Output the [x, y] coordinate of the center of the cell containing the given text.  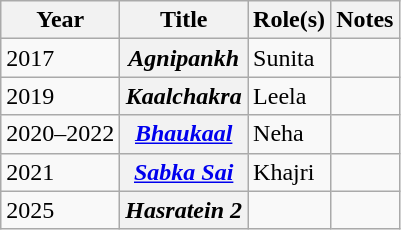
Role(s) [290, 20]
Khajri [290, 172]
Leela [290, 96]
2017 [60, 58]
2019 [60, 96]
Kaalchakra [184, 96]
Bhaukaal [184, 134]
2025 [60, 210]
Agnipankh [184, 58]
Notes [365, 20]
Hasratein 2 [184, 210]
Year [60, 20]
Sabka Sai [184, 172]
2020–2022 [60, 134]
Title [184, 20]
Neha [290, 134]
2021 [60, 172]
Sunita [290, 58]
